From the cell containing the given text, extract its center point as [x, y] coordinate. 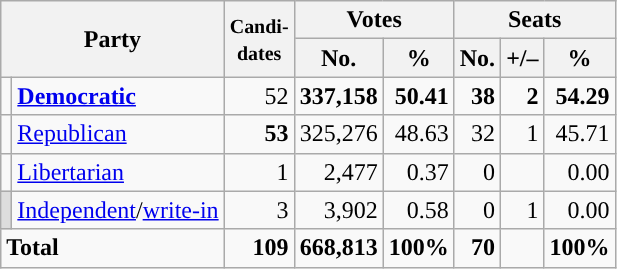
2,477 [338, 172]
70 [477, 248]
53 [259, 134]
Party [112, 39]
2 [522, 96]
3,902 [338, 210]
+/– [522, 58]
109 [259, 248]
Democratic [118, 96]
Total [112, 248]
32 [477, 134]
54.29 [580, 96]
Republican [118, 134]
Votes [374, 20]
325,276 [338, 134]
45.71 [580, 134]
3 [259, 210]
48.63 [418, 134]
52 [259, 96]
Libertarian [118, 172]
668,813 [338, 248]
38 [477, 96]
Seats [534, 20]
0.58 [418, 210]
Candi-dates [259, 39]
0.37 [418, 172]
50.41 [418, 96]
Independent/write-in [118, 210]
337,158 [338, 96]
